Output the (x, y) coordinate of the center of the cell containing the given text.  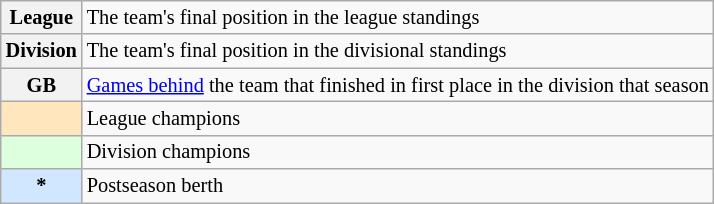
League (42, 17)
The team's final position in the divisional standings (398, 51)
Postseason berth (398, 186)
The team's final position in the league standings (398, 17)
GB (42, 85)
Games behind the team that finished in first place in the division that season (398, 85)
Division (42, 51)
Division champions (398, 152)
League champions (398, 118)
* (42, 186)
